Find where the given text appears and provide that cell's center as (X, Y) coordinate. 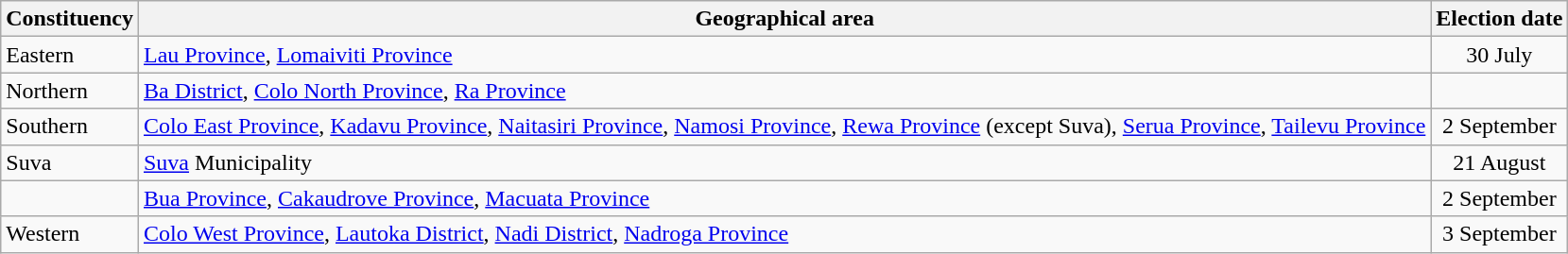
30 July (1499, 55)
3 September (1499, 234)
Lau Province, Lomaiviti Province (784, 55)
Suva Municipality (784, 162)
Eastern (70, 55)
Colo West Province, Lautoka District, Nadi District, Nadroga Province (784, 234)
Northern (70, 91)
Bua Province, Cakaudrove Province, Macuata Province (784, 198)
Southern (70, 127)
Suva (70, 162)
Colo East Province, Kadavu Province, Naitasiri Province, Namosi Province, Rewa Province (except Suva), Serua Province, Tailevu Province (784, 127)
Constituency (70, 19)
Election date (1499, 19)
Geographical area (784, 19)
Ba District, Colo North Province, Ra Province (784, 91)
21 August (1499, 162)
Western (70, 234)
